Find where the given text appears and provide that cell's center as [x, y] coordinate. 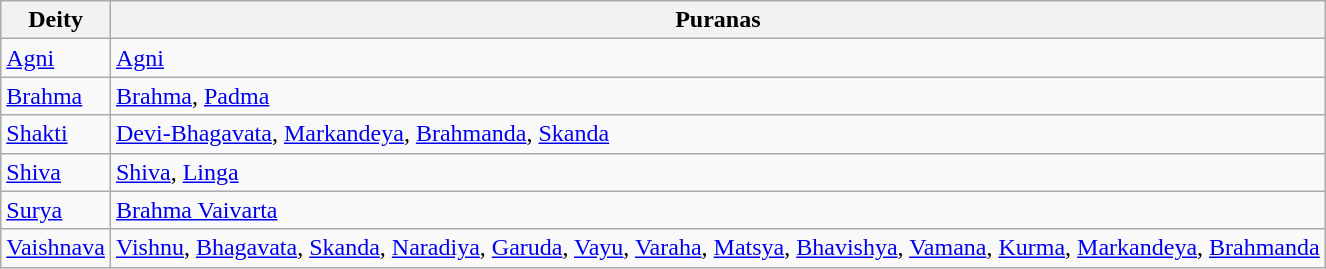
Brahma [56, 96]
Brahma Vaivarta [718, 210]
Deity [56, 20]
Shiva [56, 172]
Vaishnava [56, 248]
Devi-Bhagavata, Markandeya, Brahmanda, Skanda [718, 134]
Shakti [56, 134]
Vishnu, Bhagavata, Skanda, Naradiya, Garuda, Vayu, Varaha, Matsya, Bhavishya, Vamana, Kurma, Markandeya, Brahmanda [718, 248]
Shiva, Linga [718, 172]
Brahma, Padma [718, 96]
Surya [56, 210]
Puranas [718, 20]
